Search for the cell housing the specified text and yield its (x, y) center coordinate. 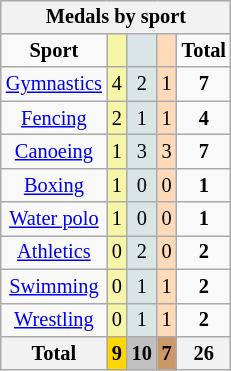
Water polo (54, 219)
Gymnastics (54, 84)
Fencing (54, 118)
Boxing (54, 185)
Canoeing (54, 152)
Medals by sport (116, 17)
Swimming (54, 286)
Wrestling (54, 320)
Athletics (54, 253)
Sport (54, 51)
9 (117, 354)
10 (142, 354)
26 (204, 354)
